Capture the cell that displays the provided text and extract its [x, y] central coordinate. 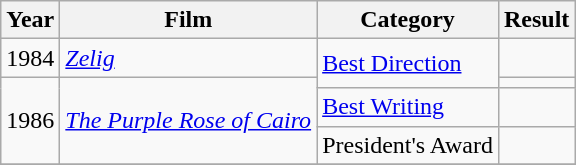
Year [30, 20]
Best Writing [408, 107]
Best Direction [408, 64]
President's Award [408, 145]
1984 [30, 58]
The Purple Rose of Cairo [188, 120]
Film [188, 20]
Result [536, 20]
Zelig [188, 58]
Category [408, 20]
1986 [30, 120]
